Detect which cell encompasses the target text, then output its (x, y) center coordinate. 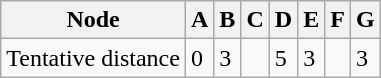
C (255, 20)
Node (94, 20)
0 (199, 58)
5 (283, 58)
E (312, 20)
B (228, 20)
Tentative distance (94, 58)
A (199, 20)
F (338, 20)
G (365, 20)
D (283, 20)
